Pinpoint the cell where the given text exists, returning its [x, y] midpoint coordinate. 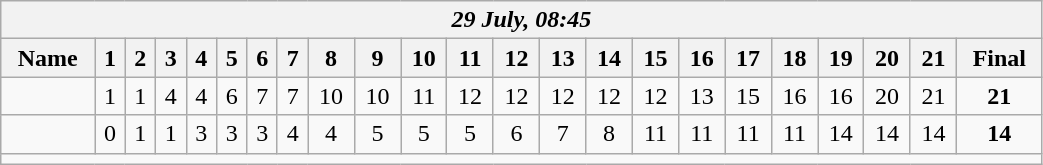
0 [110, 134]
Name [48, 58]
9 [377, 58]
19 [841, 58]
17 [748, 58]
18 [794, 58]
29 July, 08:45 [522, 20]
2 [140, 58]
Final [1000, 58]
